Provide the [X, Y] coordinate of the cell's center where the given text is located.  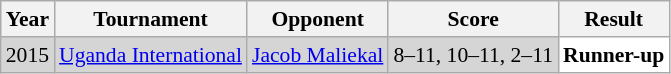
8–11, 10–11, 2–11 [473, 55]
Uganda International [150, 55]
Jacob Maliekal [318, 55]
2015 [28, 55]
Tournament [150, 19]
Runner-up [614, 55]
Score [473, 19]
Result [614, 19]
Year [28, 19]
Opponent [318, 19]
